Locate the cell with the specified text and output its (X, Y) center coordinate. 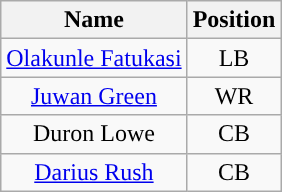
Name (94, 20)
Duron Lowe (94, 134)
WR (234, 96)
Position (234, 20)
Olakunle Fatukasi (94, 58)
Juwan Green (94, 96)
LB (234, 58)
Darius Rush (94, 172)
